Extract the [x, y] coordinate from the center of the cell holding the provided text.  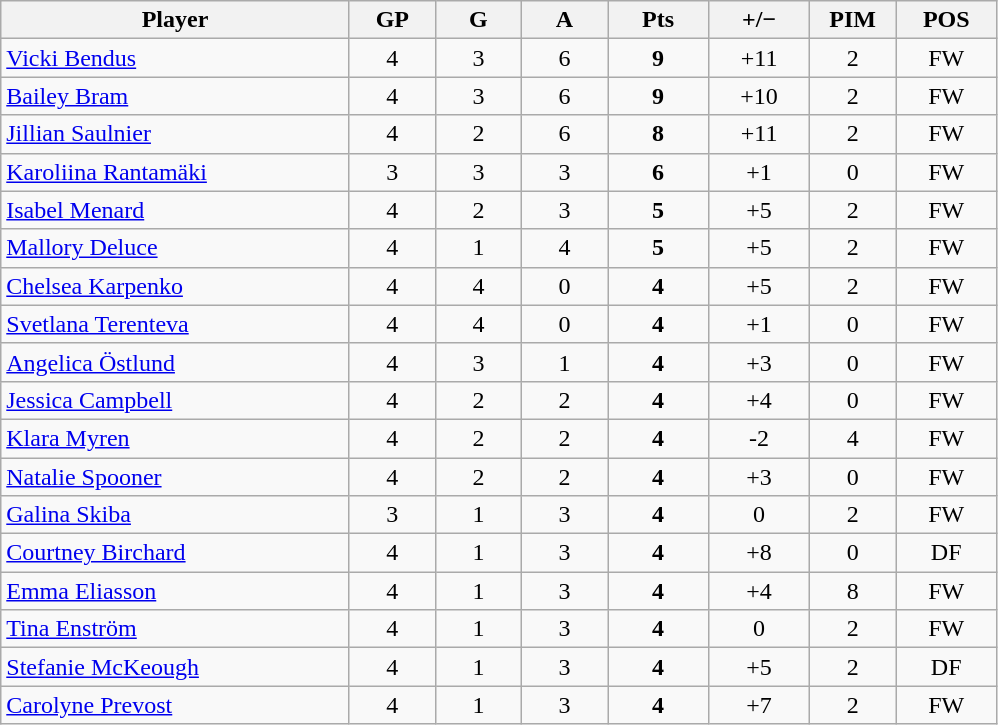
Angelica Östlund [176, 362]
Natalie Spooner [176, 477]
POS [946, 20]
+7 [760, 705]
Emma Eliasson [176, 591]
Pts [658, 20]
GP [392, 20]
+/− [760, 20]
Bailey Bram [176, 96]
Courtney Birchard [176, 553]
PIM [853, 20]
Galina Skiba [176, 515]
Svetlana Terenteva [176, 324]
-2 [760, 438]
Carolyne Prevost [176, 705]
Karoliina Rantamäki [176, 172]
+8 [760, 553]
+10 [760, 96]
Klara Myren [176, 438]
Vicki Bendus [176, 58]
Isabel Menard [176, 210]
A [564, 20]
Player [176, 20]
Chelsea Karpenko [176, 286]
Jessica Campbell [176, 400]
Tina Enström [176, 629]
G [478, 20]
Mallory Deluce [176, 248]
Jillian Saulnier [176, 134]
Stefanie McKeough [176, 667]
